Find where the given text appears and provide that cell's center as [x, y] coordinate. 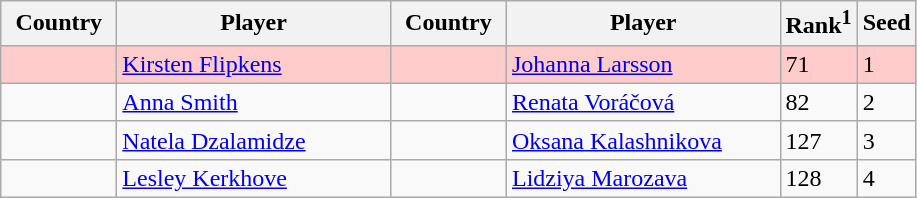
128 [818, 178]
Rank1 [818, 24]
Seed [886, 24]
Lesley Kerkhove [254, 178]
2 [886, 102]
Renata Voráčová [643, 102]
Natela Dzalamidze [254, 140]
Lidziya Marozava [643, 178]
4 [886, 178]
3 [886, 140]
Oksana Kalashnikova [643, 140]
Anna Smith [254, 102]
82 [818, 102]
71 [818, 64]
127 [818, 140]
Johanna Larsson [643, 64]
1 [886, 64]
Kirsten Flipkens [254, 64]
